From the cell containing the given text, extract its center point as [X, Y] coordinate. 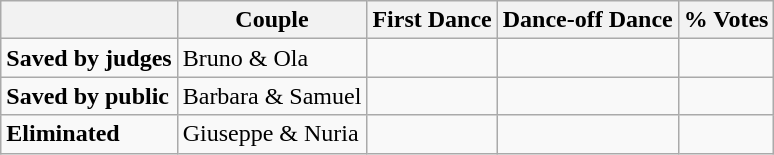
% Votes [726, 20]
First Dance [432, 20]
Eliminated [89, 134]
Barbara & Samuel [272, 96]
Giuseppe & Nuria [272, 134]
Saved by judges [89, 58]
Saved by public [89, 96]
Bruno & Ola [272, 58]
Couple [272, 20]
Dance-off Dance [588, 20]
